Extract the [X, Y] coordinate from the center of the cell holding the provided text.  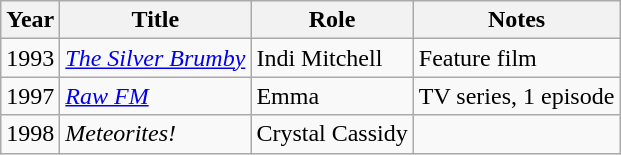
Crystal Cassidy [332, 134]
Notes [516, 20]
Emma [332, 96]
Title [156, 20]
TV series, 1 episode [516, 96]
1998 [30, 134]
1997 [30, 96]
1993 [30, 58]
Raw FM [156, 96]
The Silver Brumby [156, 58]
Year [30, 20]
Indi Mitchell [332, 58]
Role [332, 20]
Meteorites! [156, 134]
Feature film [516, 58]
